Find where the given text appears and provide that cell's center as (x, y) coordinate. 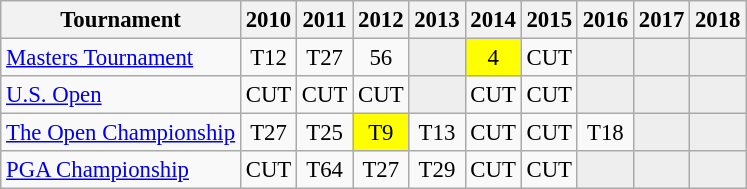
PGA Championship (121, 170)
T18 (605, 133)
56 (381, 58)
2017 (661, 20)
2015 (549, 20)
The Open Championship (121, 133)
T12 (268, 58)
2012 (381, 20)
2018 (718, 20)
2011 (325, 20)
U.S. Open (121, 95)
Tournament (121, 20)
T9 (381, 133)
T13 (437, 133)
2014 (493, 20)
2010 (268, 20)
T64 (325, 170)
Masters Tournament (121, 58)
4 (493, 58)
2013 (437, 20)
T29 (437, 170)
2016 (605, 20)
T25 (325, 133)
